Return the (x, y) coordinate for the center point of the cell that contains the specified text.  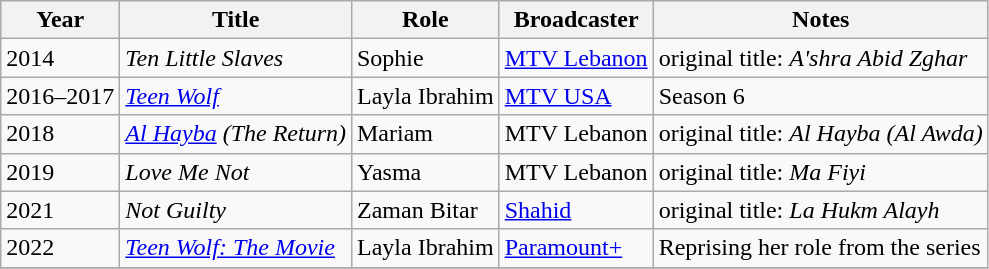
original title: Al Hayba (Al Awda) (820, 134)
Role (425, 20)
Love Me Not (236, 172)
2016–2017 (60, 96)
Al Hayba (The Return) (236, 134)
Broadcaster (576, 20)
Ten Little Slaves (236, 58)
original title: A'shra Abid Zghar (820, 58)
Title (236, 20)
Shahid (576, 210)
Sophie (425, 58)
2021 (60, 210)
MTV USA (576, 96)
Mariam (425, 134)
Zaman Bitar (425, 210)
original title: Ma Fiyi (820, 172)
Teen Wolf (236, 96)
2022 (60, 248)
original title: La Hukm Alayh (820, 210)
2014 (60, 58)
Year (60, 20)
Not Guilty (236, 210)
Teen Wolf: The Movie (236, 248)
Season 6 (820, 96)
Yasma (425, 172)
Reprising her role from the series (820, 248)
Paramount+ (576, 248)
2018 (60, 134)
Notes (820, 20)
2019 (60, 172)
